Output the [X, Y] coordinate of the center of the cell containing the given text.  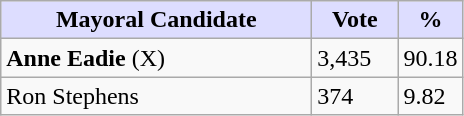
3,435 [355, 58]
Vote [355, 20]
Ron Stephens [156, 96]
9.82 [430, 96]
% [430, 20]
374 [355, 96]
Anne Eadie (X) [156, 58]
Mayoral Candidate [156, 20]
90.18 [430, 58]
